Determine the [x, y] coordinate at the center of the cell enclosing the given text.  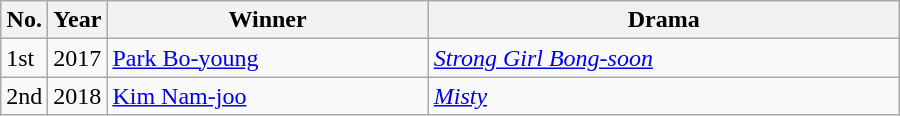
Strong Girl Bong-soon [664, 58]
2nd [24, 96]
1st [24, 58]
Park Bo-young [268, 58]
2017 [78, 58]
Year [78, 20]
Kim Nam-joo [268, 96]
Winner [268, 20]
Misty [664, 96]
2018 [78, 96]
No. [24, 20]
Drama [664, 20]
